Output the [X, Y] coordinate of the center of the cell containing the given text.  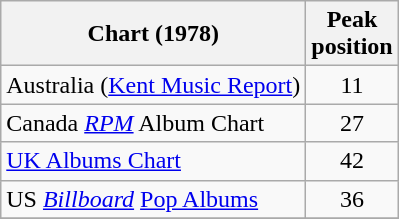
27 [352, 123]
42 [352, 161]
Australia (Kent Music Report) [154, 85]
US Billboard Pop Albums [154, 199]
Peakposition [352, 34]
36 [352, 199]
Canada RPM Album Chart [154, 123]
11 [352, 85]
UK Albums Chart [154, 161]
Chart (1978) [154, 34]
